Detect which cell encompasses the target text, then output its (X, Y) center coordinate. 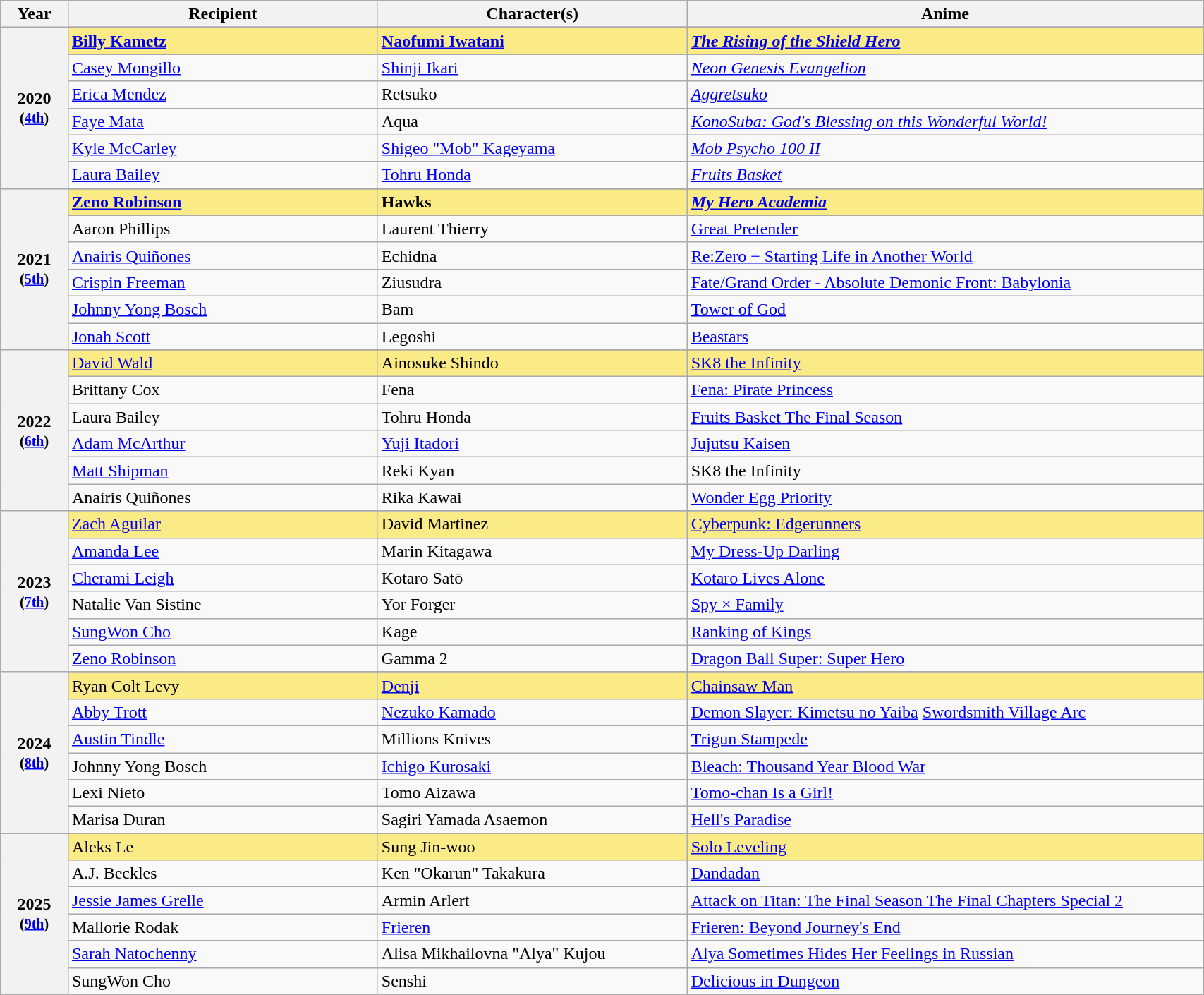
Mallorie Rodak (223, 927)
Cyberpunk: Edgerunners (945, 524)
Reki Kyan (532, 471)
Kotaro Satō (532, 578)
Billy Kametz (223, 41)
Kyle McCarley (223, 148)
Yor Forger (532, 605)
Tomo-chan Is a Girl! (945, 793)
Kotaro Lives Alone (945, 578)
Crispin Freeman (223, 282)
Aqua (532, 121)
Yuji Itadori (532, 444)
Senshi (532, 981)
Fate/Grand Order - Absolute Demonic Front: Babylonia (945, 282)
Character(s) (532, 14)
Gamma 2 (532, 658)
A.J. Beckles (223, 874)
Frieren: Beyond Journey's End (945, 927)
Neon Genesis Evangelion (945, 68)
Wonder Egg Priority (945, 497)
Ken "Okarun" Takakura (532, 874)
Alya Sometimes Hides Her Feelings in Russian (945, 954)
Cherami Leigh (223, 578)
Delicious in Dungeon (945, 981)
Hawks (532, 202)
Shigeo "Mob" Kageyama (532, 148)
Natalie Van Sistine (223, 605)
Dandadan (945, 874)
Ryan Colt Levy (223, 685)
Naofumi Iwatani (532, 41)
Matt Shipman (223, 471)
Solo Leveling (945, 847)
Fruits Basket (945, 175)
Frieren (532, 927)
Ichigo Kurosaki (532, 766)
Great Pretender (945, 229)
Bleach: Thousand Year Blood War (945, 766)
2022 (6th) (35, 430)
Aggretsuko (945, 95)
Attack on Titan: The Final Season The Final Chapters Special 2 (945, 900)
Sarah Natochenny (223, 954)
2020 (4th) (35, 108)
2023 (7th) (35, 591)
Ziusudra (532, 282)
Dragon Ball Super: Super Hero (945, 658)
Demon Slayer: Kimetsu no Yaiba Swordsmith Village Arc (945, 712)
Denji (532, 685)
Erica Mendez (223, 95)
Aleks Le (223, 847)
Jessie James Grelle (223, 900)
Zach Aguilar (223, 524)
Spy × Family (945, 605)
KonoSuba: God's Blessing on this Wonderful World! (945, 121)
Trigun Stampede (945, 739)
Jonah Scott (223, 337)
Jujutsu Kaisen (945, 444)
Lexi Nieto (223, 793)
Legoshi (532, 337)
Abby Trott (223, 712)
Aaron Phillips (223, 229)
Shinji Ikari (532, 68)
Ainosuke Shindo (532, 363)
My Dress-Up Darling (945, 551)
Retsuko (532, 95)
Armin Arlert (532, 900)
Echidna (532, 255)
2025(9th) (35, 914)
Sagiri Yamada Asaemon (532, 820)
Tomo Aizawa (532, 793)
Recipient (223, 14)
Fruits Basket The Final Season (945, 417)
Sung Jin-woo (532, 847)
Year (35, 14)
Austin Tindle (223, 739)
Brittany Cox (223, 390)
Fena (532, 390)
My Hero Academia (945, 202)
The Rising of the Shield Hero (945, 41)
Marisa Duran (223, 820)
Re:Zero − Starting Life in Another World (945, 255)
Amanda Lee (223, 551)
Millions Knives (532, 739)
Anime (945, 14)
Beastars (945, 337)
David Martinez (532, 524)
Fena: Pirate Princess (945, 390)
Faye Mata (223, 121)
Marin Kitagawa (532, 551)
Rika Kawai (532, 497)
Kage (532, 632)
2024 (8th) (35, 752)
Ranking of Kings (945, 632)
Mob Psycho 100 II (945, 148)
Alisa Mikhailovna "Alya" Kujou (532, 954)
Hell's Paradise (945, 820)
Tower of God (945, 309)
Bam (532, 309)
2021 (5th) (35, 269)
Nezuko Kamado (532, 712)
Casey Mongillo (223, 68)
Laurent Thierry (532, 229)
Chainsaw Man (945, 685)
David Wald (223, 363)
Adam McArthur (223, 444)
